Scan for the cell matching the given text and deliver its [X, Y] coordinate at center. 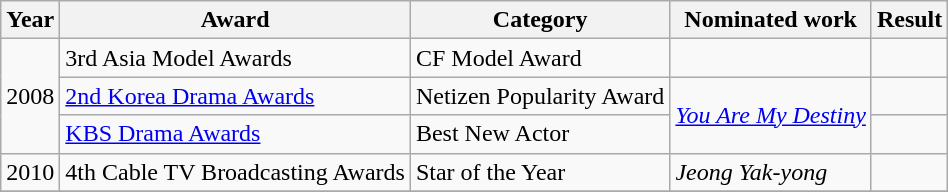
2010 [30, 172]
Nominated work [770, 20]
2nd Korea Drama Awards [236, 96]
2008 [30, 96]
Category [540, 20]
4th Cable TV Broadcasting Awards [236, 172]
You Are My Destiny [770, 115]
KBS Drama Awards [236, 134]
Best New Actor [540, 134]
Award [236, 20]
CF Model Award [540, 58]
Netizen Popularity Award [540, 96]
Star of the Year [540, 172]
Year [30, 20]
Jeong Yak-yong [770, 172]
Result [909, 20]
3rd Asia Model Awards [236, 58]
